Detect which cell encompasses the target text, then output its (X, Y) center coordinate. 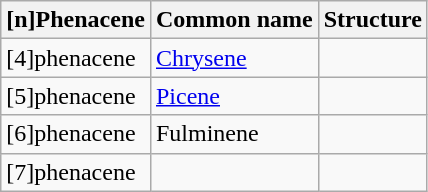
[6]phenacene (76, 134)
Chrysene (234, 58)
Fulminene (234, 134)
Picene (234, 96)
[7]phenacene (76, 172)
[4]phenacene (76, 58)
Structure (372, 20)
Common name (234, 20)
[n]Phenacene (76, 20)
[5]phenacene (76, 96)
